Provide the [x, y] coordinate of the cell's center where the given text is located.  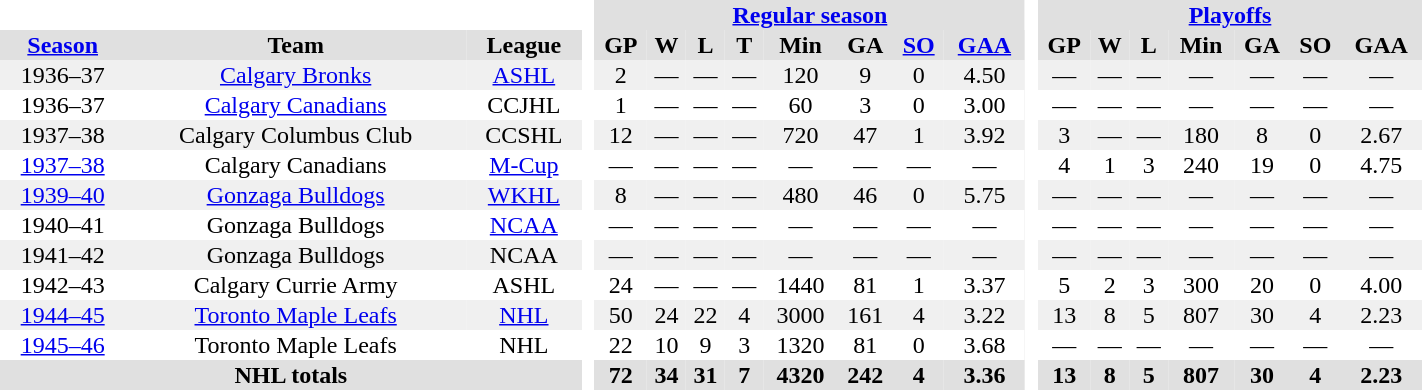
480 [800, 195]
1944–45 [62, 315]
3000 [800, 315]
3.37 [984, 285]
72 [621, 375]
31 [706, 375]
2.67 [1382, 135]
47 [865, 135]
Playoffs [1230, 15]
4.50 [984, 75]
3.92 [984, 135]
10 [666, 345]
3.68 [984, 345]
12 [621, 135]
1440 [800, 285]
CCSHL [524, 135]
4.75 [1382, 165]
46 [865, 195]
4320 [800, 375]
4.00 [1382, 285]
1945–46 [62, 345]
Season [62, 45]
3.36 [984, 375]
120 [800, 75]
Calgary Bronks [296, 75]
5.75 [984, 195]
720 [800, 135]
3.22 [984, 315]
180 [1201, 135]
CCJHL [524, 105]
1941–42 [62, 255]
1940–41 [62, 225]
Calgary Currie Army [296, 285]
7 [744, 375]
20 [1262, 285]
60 [800, 105]
WKHL [524, 195]
Calgary Columbus Club [296, 135]
M-Cup [524, 165]
1942–43 [62, 285]
50 [621, 315]
1320 [800, 345]
240 [1201, 165]
300 [1201, 285]
242 [865, 375]
T [744, 45]
161 [865, 315]
3.00 [984, 105]
Team [296, 45]
League [524, 45]
34 [666, 375]
Regular season [810, 15]
NHL totals [291, 375]
1939–40 [62, 195]
19 [1262, 165]
